Return (x, y) of the center of cell containing provided text 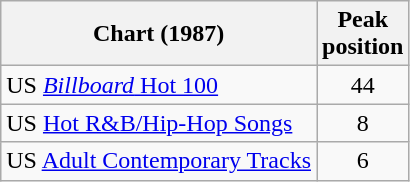
US Hot R&B/Hip-Hop Songs (159, 123)
US Adult Contemporary Tracks (159, 161)
Peakposition (362, 34)
8 (362, 123)
US Billboard Hot 100 (159, 85)
44 (362, 85)
6 (362, 161)
Chart (1987) (159, 34)
